Determine the [x, y] coordinate at the center of the cell enclosing the given text.  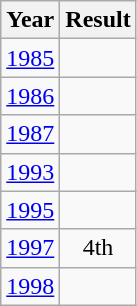
Result [98, 20]
1995 [30, 210]
1987 [30, 134]
1985 [30, 58]
Year [30, 20]
1986 [30, 96]
1993 [30, 172]
1997 [30, 248]
1998 [30, 286]
4th [98, 248]
